Determine the [x, y] coordinate at the center of the cell enclosing the given text.  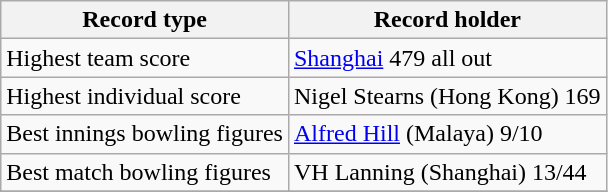
Nigel Stearns (Hong Kong) 169 [447, 96]
Highest team score [145, 58]
Alfred Hill (Malaya) 9/10 [447, 134]
Best match bowling figures [145, 172]
Record holder [447, 20]
Best innings bowling figures [145, 134]
Highest individual score [145, 96]
VH Lanning (Shanghai) 13/44 [447, 172]
Shanghai 479 all out [447, 58]
Record type [145, 20]
